From the cell containing the given text, extract its center point as [x, y] coordinate. 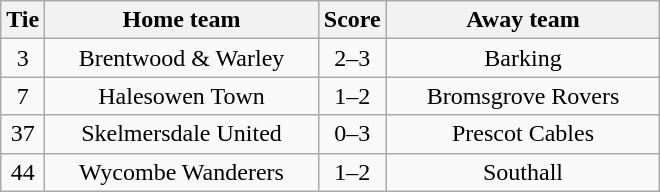
Away team [523, 20]
Home team [182, 20]
2–3 [352, 58]
37 [23, 134]
Halesowen Town [182, 96]
7 [23, 96]
Wycombe Wanderers [182, 172]
Tie [23, 20]
Prescot Cables [523, 134]
0–3 [352, 134]
Skelmersdale United [182, 134]
Bromsgrove Rovers [523, 96]
Score [352, 20]
Barking [523, 58]
3 [23, 58]
Brentwood & Warley [182, 58]
44 [23, 172]
Southall [523, 172]
